From the cell containing the given text, extract its center point as [X, Y] coordinate. 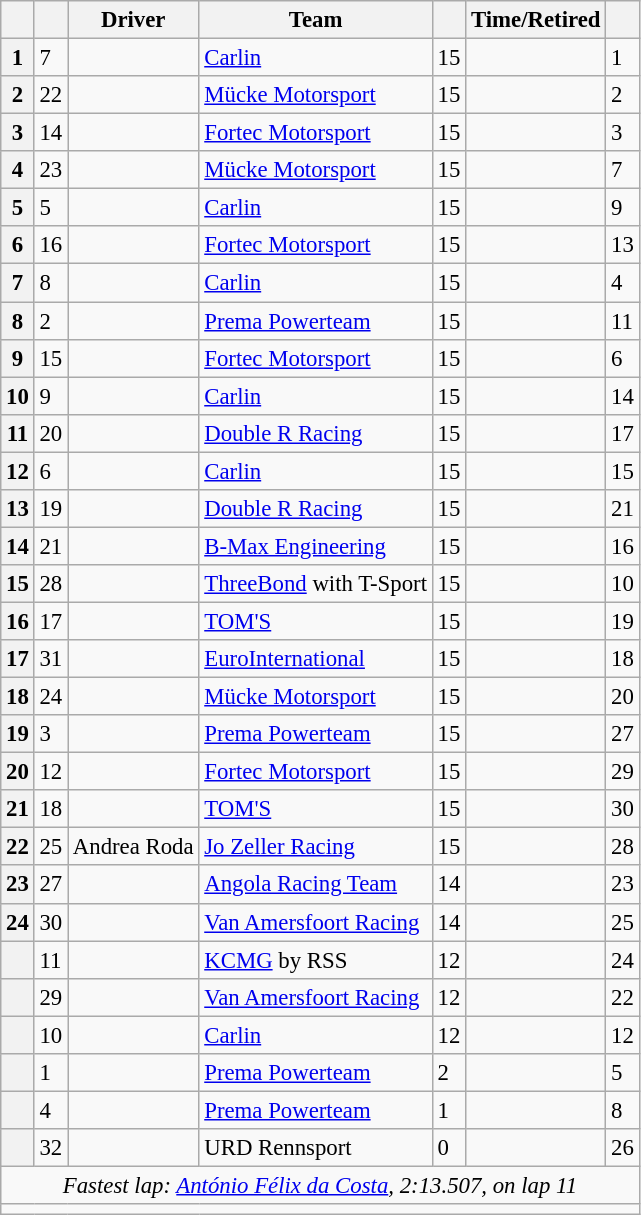
ThreeBond with T-Sport [316, 584]
Team [316, 20]
Andrea Roda [134, 847]
KCMG by RSS [316, 960]
URD Rennsport [316, 1148]
32 [50, 1148]
B-Max Engineering [316, 546]
EuroInternational [316, 659]
Angola Racing Team [316, 885]
Jo Zeller Racing [316, 847]
0 [448, 1148]
26 [622, 1148]
Time/Retired [536, 20]
31 [50, 659]
Driver [134, 20]
Fastest lap: António Félix da Costa, 2:13.507, on lap 11 [320, 1185]
